Search for the cell housing the specified text and yield its [x, y] center coordinate. 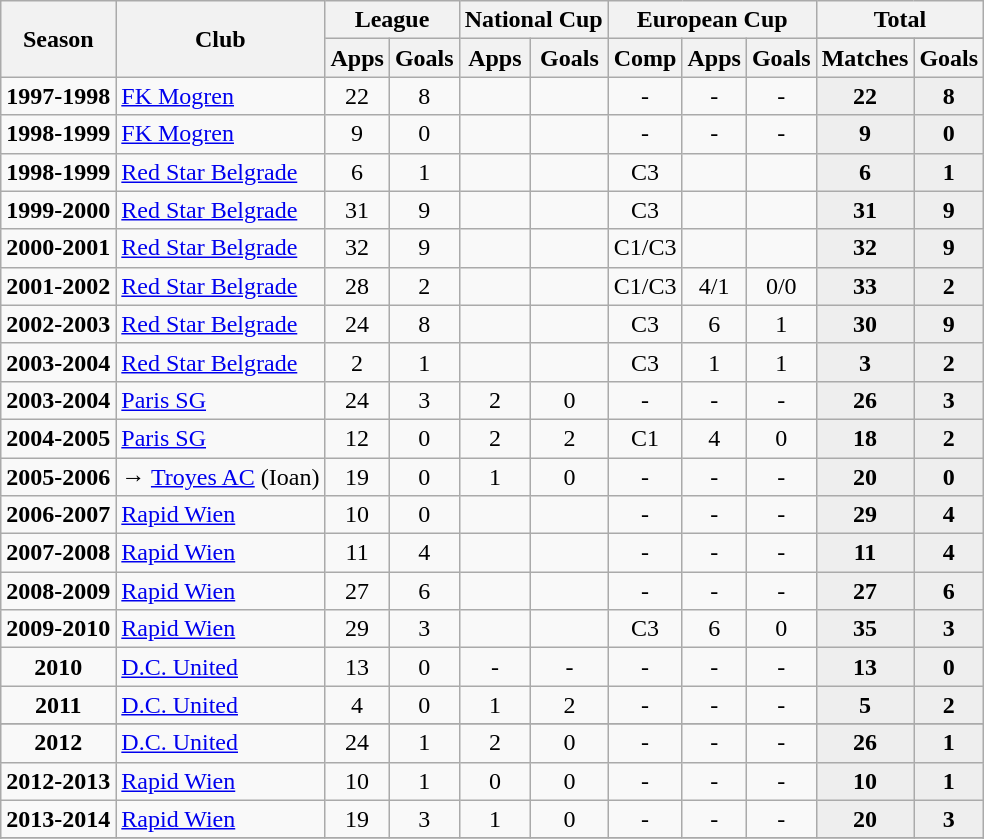
1997-1998 [58, 96]
2008-2009 [58, 591]
League [392, 20]
0/0 [781, 286]
2012 [58, 743]
National Cup [534, 20]
2013-2014 [58, 819]
2010 [58, 667]
35 [865, 629]
2000-2001 [58, 248]
2009-2010 [58, 629]
2002-2003 [58, 324]
33 [865, 286]
18 [865, 438]
Club [220, 39]
Matches [865, 58]
2005-2006 [58, 477]
Season [58, 39]
28 [357, 286]
2012-2013 [58, 781]
2007-2008 [58, 553]
5 [865, 705]
European Cup [712, 20]
2011 [58, 705]
2004-2005 [58, 438]
Comp [645, 58]
→ Troyes AC (Ioan) [220, 477]
12 [357, 438]
C1 [645, 438]
2006-2007 [58, 515]
4/1 [714, 286]
30 [865, 324]
Total [900, 20]
2001-2002 [58, 286]
1999-2000 [58, 210]
